Detect which cell encompasses the target text, then output its [X, Y] center coordinate. 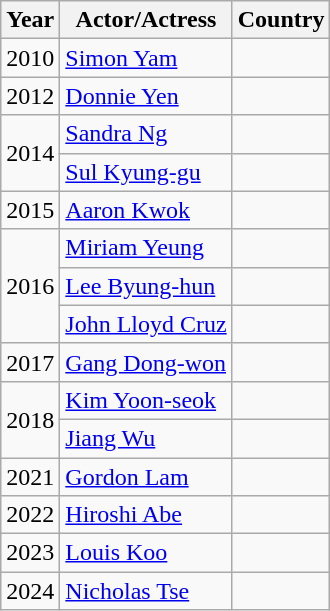
Kim Yoon-seok [146, 400]
2012 [30, 96]
Nicholas Tse [146, 591]
Gordon Lam [146, 477]
Year [30, 20]
2018 [30, 419]
Simon Yam [146, 58]
2023 [30, 553]
Actor/Actress [146, 20]
Aaron Kwok [146, 210]
2016 [30, 286]
2014 [30, 153]
2015 [30, 210]
Jiang Wu [146, 438]
2022 [30, 515]
Louis Koo [146, 553]
Country [281, 20]
Lee Byung-hun [146, 286]
2010 [30, 58]
John Lloyd Cruz [146, 324]
2017 [30, 362]
Miriam Yeung [146, 248]
Sandra Ng [146, 134]
Donnie Yen [146, 96]
2021 [30, 477]
2024 [30, 591]
Hiroshi Abe [146, 515]
Sul Kyung-gu [146, 172]
Gang Dong-won [146, 362]
